Determine the [X, Y] coordinate at the center of the cell enclosing the given text.  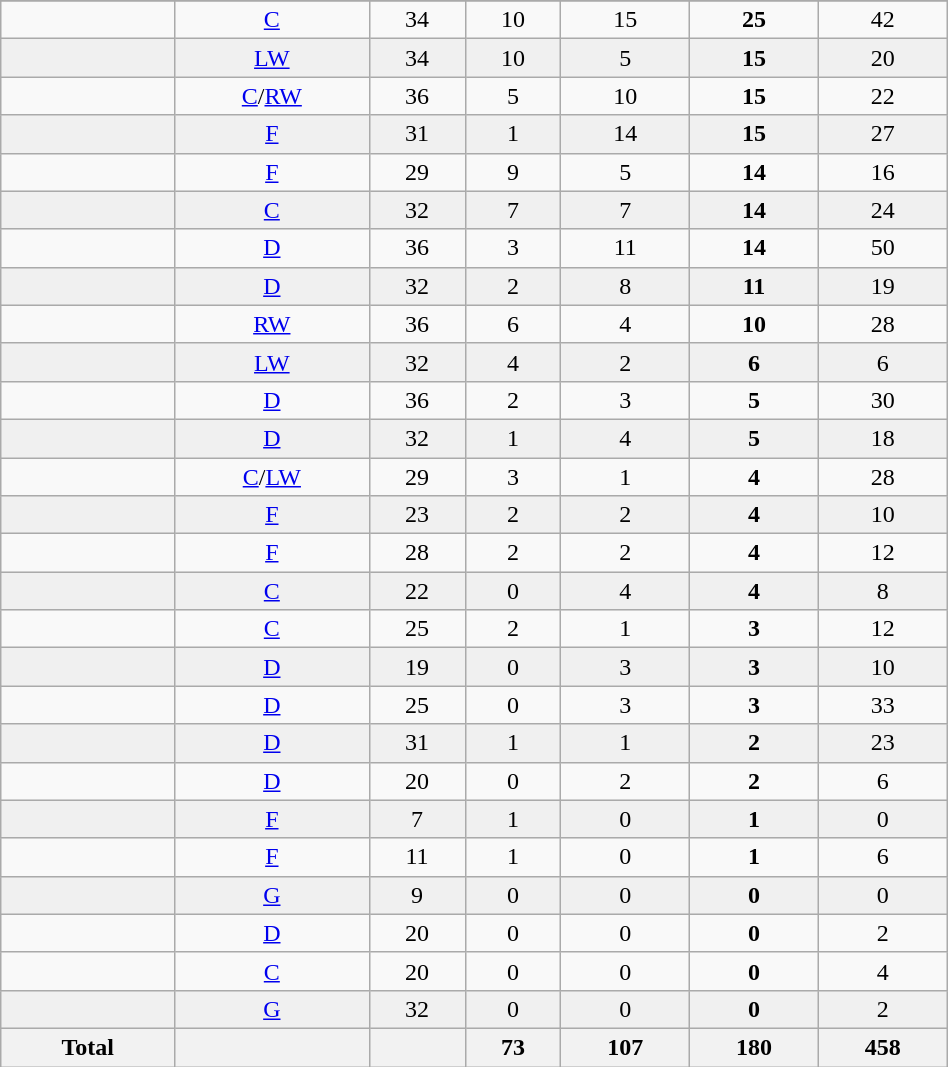
50 [882, 248]
18 [882, 438]
73 [513, 1047]
107 [626, 1047]
27 [882, 134]
33 [882, 705]
Total [88, 1047]
24 [882, 210]
16 [882, 172]
RW [272, 324]
42 [882, 20]
180 [754, 1047]
458 [882, 1047]
30 [882, 400]
C/LW [272, 477]
C/RW [272, 96]
